For the text-containing cell, return its midpoint in [X, Y] coordinate format. 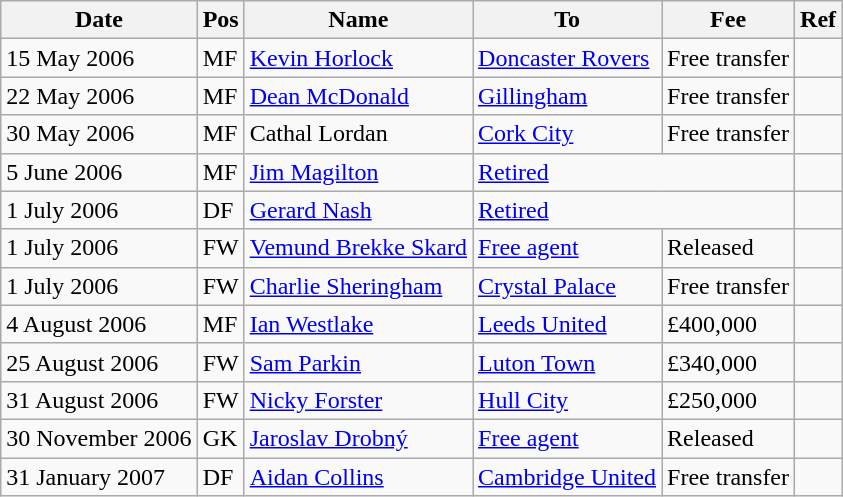
22 May 2006 [99, 96]
15 May 2006 [99, 58]
Gillingham [568, 96]
Hull City [568, 400]
Leeds United [568, 324]
Fee [728, 20]
4 August 2006 [99, 324]
Name [358, 20]
£250,000 [728, 400]
30 November 2006 [99, 438]
5 June 2006 [99, 172]
Sam Parkin [358, 362]
Jim Magilton [358, 172]
Date [99, 20]
31 January 2007 [99, 477]
Kevin Horlock [358, 58]
Aidan Collins [358, 477]
Cambridge United [568, 477]
Crystal Palace [568, 286]
30 May 2006 [99, 134]
£400,000 [728, 324]
GK [220, 438]
Jaroslav Drobný [358, 438]
Ian Westlake [358, 324]
Ref [818, 20]
Dean McDonald [358, 96]
Vemund Brekke Skard [358, 248]
25 August 2006 [99, 362]
Charlie Sheringham [358, 286]
31 August 2006 [99, 400]
£340,000 [728, 362]
Nicky Forster [358, 400]
Gerard Nash [358, 210]
To [568, 20]
Doncaster Rovers [568, 58]
Cathal Lordan [358, 134]
Cork City [568, 134]
Luton Town [568, 362]
Pos [220, 20]
